From the cell containing the given text, extract its center point as (x, y) coordinate. 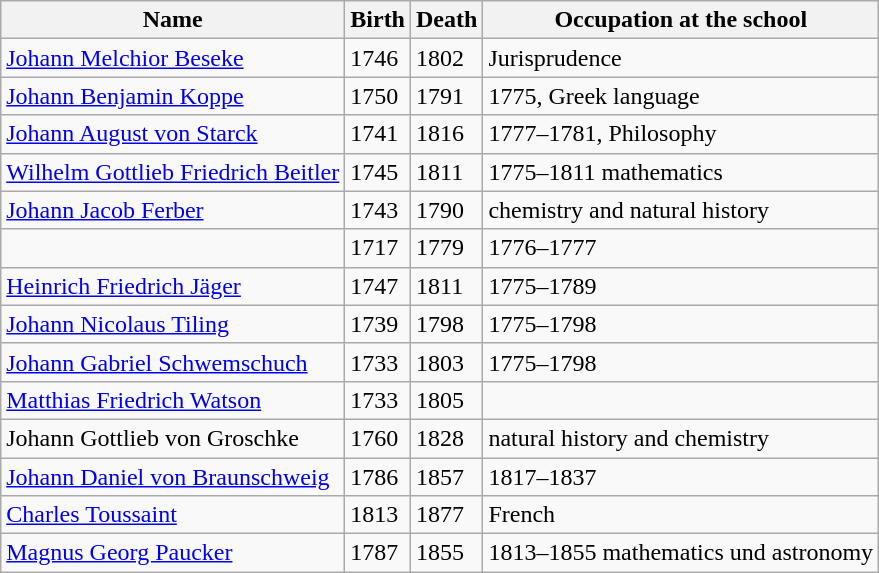
Johann Gottlieb von Groschke (173, 438)
Heinrich Friedrich Jäger (173, 286)
1779 (447, 248)
natural history and chemistry (681, 438)
Johann Melchior Beseke (173, 58)
1760 (378, 438)
Wilhelm Gottlieb Friedrich Beitler (173, 172)
1786 (378, 477)
1745 (378, 172)
Magnus Georg Paucker (173, 553)
1813 (378, 515)
1877 (447, 515)
1828 (447, 438)
1791 (447, 96)
1805 (447, 400)
1798 (447, 324)
1857 (447, 477)
Name (173, 20)
French (681, 515)
Johann Nicolaus Tiling (173, 324)
1776–1777 (681, 248)
1750 (378, 96)
1813–1855 mathematics und astronomy (681, 553)
1790 (447, 210)
Charles Toussaint (173, 515)
1747 (378, 286)
Johann August von Starck (173, 134)
Birth (378, 20)
Johann Daniel von Braunschweig (173, 477)
Occupation at the school (681, 20)
1743 (378, 210)
1787 (378, 553)
1739 (378, 324)
1817–1837 (681, 477)
1855 (447, 553)
1775–1789 (681, 286)
1717 (378, 248)
Jurisprudence (681, 58)
1741 (378, 134)
chemistry and natural history (681, 210)
1802 (447, 58)
Death (447, 20)
1816 (447, 134)
Johann Benjamin Koppe (173, 96)
Johann Gabriel Schwemschuch (173, 362)
1746 (378, 58)
1777–1781, Philosophy (681, 134)
Matthias Friedrich Watson (173, 400)
Johann Jacob Ferber (173, 210)
1803 (447, 362)
1775, Greek language (681, 96)
1775–1811 mathematics (681, 172)
